Identify which cell holds the provided text, then report its (x, y) central coordinate. 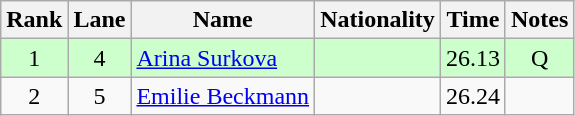
Emilie Beckmann (223, 96)
Nationality (378, 20)
Q (539, 58)
4 (100, 58)
26.24 (472, 96)
Notes (539, 20)
Time (472, 20)
Name (223, 20)
26.13 (472, 58)
Lane (100, 20)
5 (100, 96)
Arina Surkova (223, 58)
1 (34, 58)
Rank (34, 20)
2 (34, 96)
